Identify which cell holds the provided text, then report its (X, Y) central coordinate. 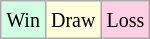
Win (24, 20)
Draw (72, 20)
Loss (126, 20)
